Determine the (X, Y) coordinate at the center of the cell enclosing the given text.  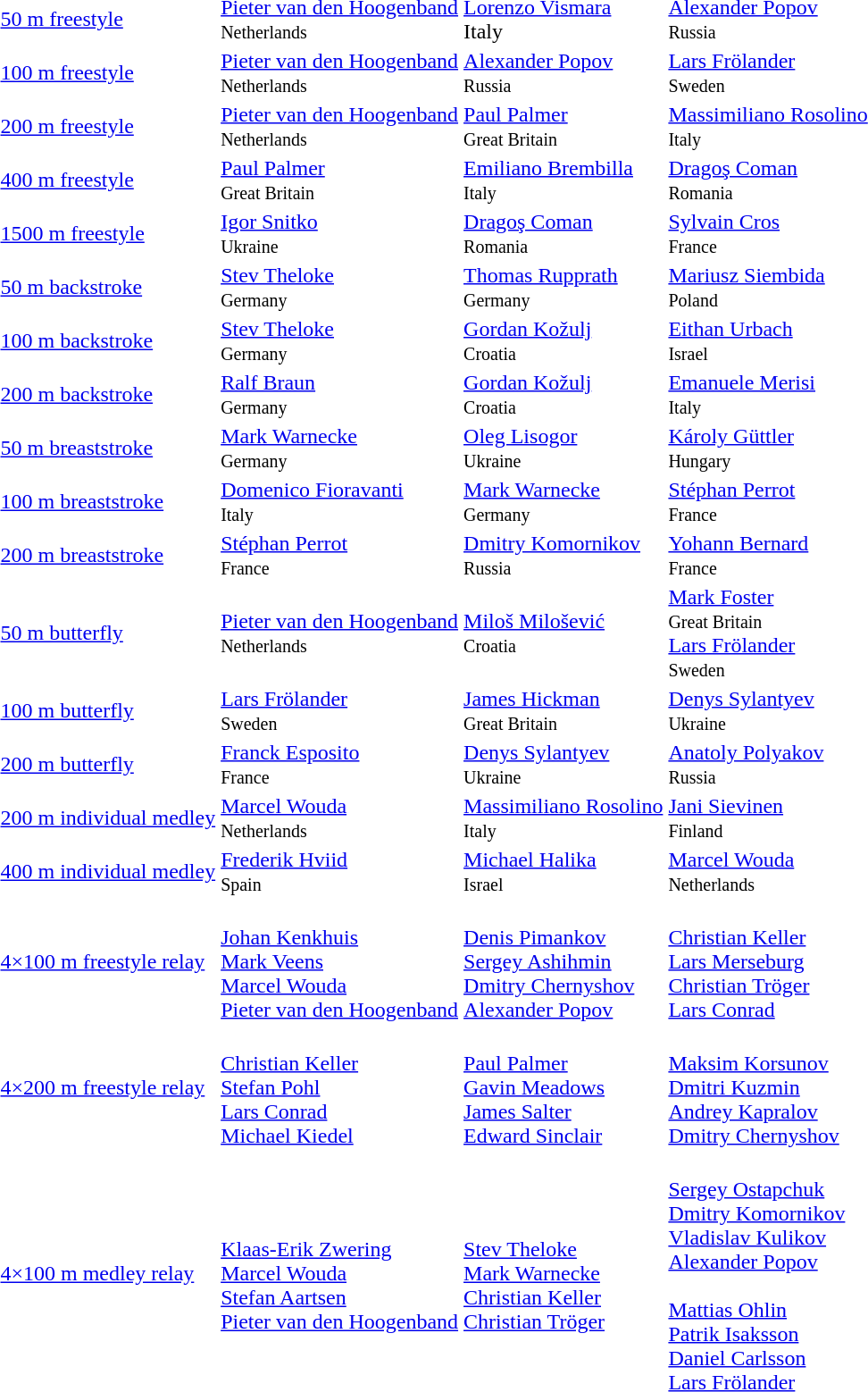
Dmitry KomornikovRussia (563, 556)
Christian Keller Stefan Pohl Lars Conrad Michael Kiedel (339, 1087)
Denys SylantyevUkraine (563, 765)
Thomas RupprathGermany (563, 288)
Dragoş ComanRomania (563, 234)
James HickmanGreat Britain (563, 711)
Emiliano BrembillaItaly (563, 180)
Miloš MiloševićCroatia (563, 633)
Denis Pimankov Sergey Ashihmin Dmitry Chernyshov Alexander Popov (563, 961)
Alexander PopovRussia (563, 73)
Domenico FioravantiItaly (339, 502)
Marcel WoudaNetherlands (339, 818)
Igor SnitkoUkraine (339, 234)
Ralf BraunGermany (339, 395)
Massimiliano RosolinoItaly (563, 818)
Michael HalikaIsrael (563, 872)
Stéphan PerrotFrance (339, 556)
Lars FrölanderSweden (339, 711)
Oleg LisogorUkraine (563, 449)
Frederik HviidSpain (339, 872)
Paul Palmer Gavin Meadows James Salter Edward Sinclair (563, 1087)
Franck EspositoFrance (339, 765)
Johan Kenkhuis Mark Veens Marcel Wouda Pieter van den Hoogenband (339, 961)
